Scan for the cell matching the given text and deliver its (X, Y) coordinate at center. 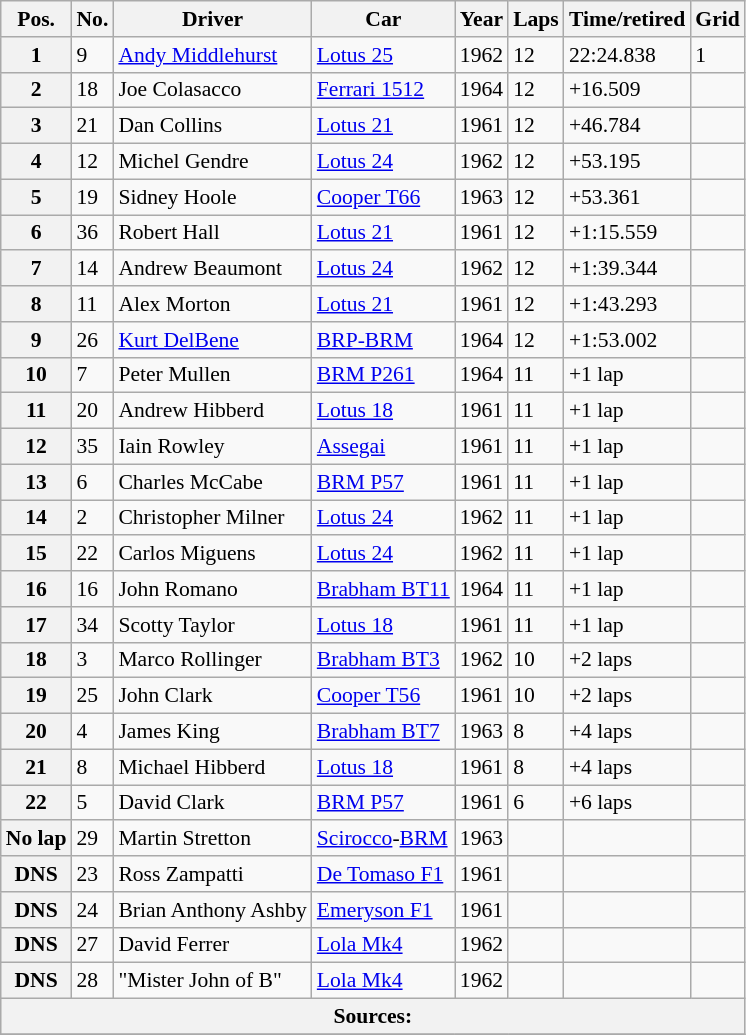
Pos. (36, 19)
Iain Rowley (212, 447)
No. (92, 19)
John Romano (212, 589)
Time/retired (627, 19)
22:24.838 (627, 55)
Sidney Hoole (212, 197)
+1:53.002 (627, 340)
James King (212, 732)
34 (92, 625)
Ross Zampatti (212, 874)
BRP-BRM (384, 340)
Andy Middlehurst (212, 55)
Marco Rollinger (212, 660)
27 (92, 945)
Emeryson F1 (384, 910)
+53.195 (627, 162)
Car (384, 19)
24 (92, 910)
13 (36, 482)
Scotty Taylor (212, 625)
Christopher Milner (212, 518)
Michel Gendre (212, 162)
Martin Stretton (212, 839)
Brabham BT3 (384, 660)
Ferrari 1512 (384, 90)
Year (482, 19)
Peter Mullen (212, 375)
Grid (718, 19)
36 (92, 233)
Scirocco-BRM (384, 839)
23 (92, 874)
Kurt DelBene (212, 340)
Brabham BT7 (384, 732)
De Tomaso F1 (384, 874)
15 (36, 554)
+1:15.559 (627, 233)
BRM P261 (384, 375)
Alex Morton (212, 304)
Laps (536, 19)
No lap (36, 839)
Brabham BT11 (384, 589)
+53.361 (627, 197)
Charles McCabe (212, 482)
Andrew Hibberd (212, 411)
Brian Anthony Ashby (212, 910)
29 (92, 839)
Andrew Beaumont (212, 269)
Driver (212, 19)
Robert Hall (212, 233)
Michael Hibberd (212, 767)
+1:43.293 (627, 304)
+6 laps (627, 803)
Joe Colasacco (212, 90)
"Mister John of B" (212, 981)
Cooper T56 (384, 696)
Dan Collins (212, 126)
+1:39.344 (627, 269)
Sources: (373, 1017)
35 (92, 447)
26 (92, 340)
+16.509 (627, 90)
John Clark (212, 696)
David Clark (212, 803)
Assegai (384, 447)
25 (92, 696)
17 (36, 625)
28 (92, 981)
Carlos Miguens (212, 554)
David Ferrer (212, 945)
Cooper T66 (384, 197)
Lotus 25 (384, 55)
+46.784 (627, 126)
